Identify which cell holds the provided text, then report its [x, y] central coordinate. 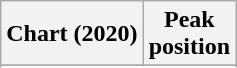
Chart (2020) [72, 34]
Peakposition [189, 34]
